Output the [x, y] coordinate of the center of the cell containing the given text.  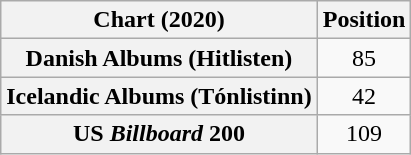
US Billboard 200 [159, 134]
Position [364, 20]
Chart (2020) [159, 20]
85 [364, 58]
Icelandic Albums (Tónlistinn) [159, 96]
42 [364, 96]
Danish Albums (Hitlisten) [159, 58]
109 [364, 134]
